Pinpoint the cell where the given text exists, returning its [X, Y] midpoint coordinate. 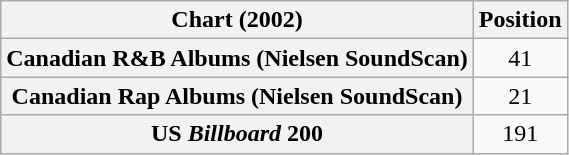
Canadian Rap Albums (Nielsen SoundScan) [238, 96]
US Billboard 200 [238, 134]
Position [520, 20]
41 [520, 58]
Canadian R&B Albums (Nielsen SoundScan) [238, 58]
191 [520, 134]
21 [520, 96]
Chart (2002) [238, 20]
